Scan for the cell matching the given text and deliver its (X, Y) coordinate at center. 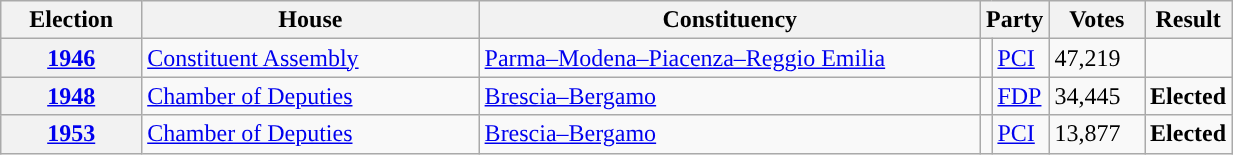
Party (1014, 20)
Constituency (730, 20)
47,219 (1097, 58)
FDP (1020, 96)
Votes (1097, 20)
1953 (72, 134)
Result (1188, 20)
House (310, 20)
Election (72, 20)
Constituent Assembly (310, 58)
Parma–Modena–Piacenza–Reggio Emilia (730, 58)
1946 (72, 58)
1948 (72, 96)
34,445 (1097, 96)
13,877 (1097, 134)
